Capture the cell that displays the provided text and extract its (x, y) central coordinate. 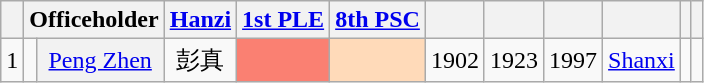
彭真 (200, 60)
Shanxi (642, 60)
1923 (514, 60)
1902 (454, 60)
1st PLE (284, 20)
1997 (574, 60)
1 (12, 60)
8th PSC (378, 20)
Hanzi (200, 20)
Peng Zhen (100, 60)
Officeholder (94, 20)
